Output the [x, y] coordinate of the center of the cell containing the given text.  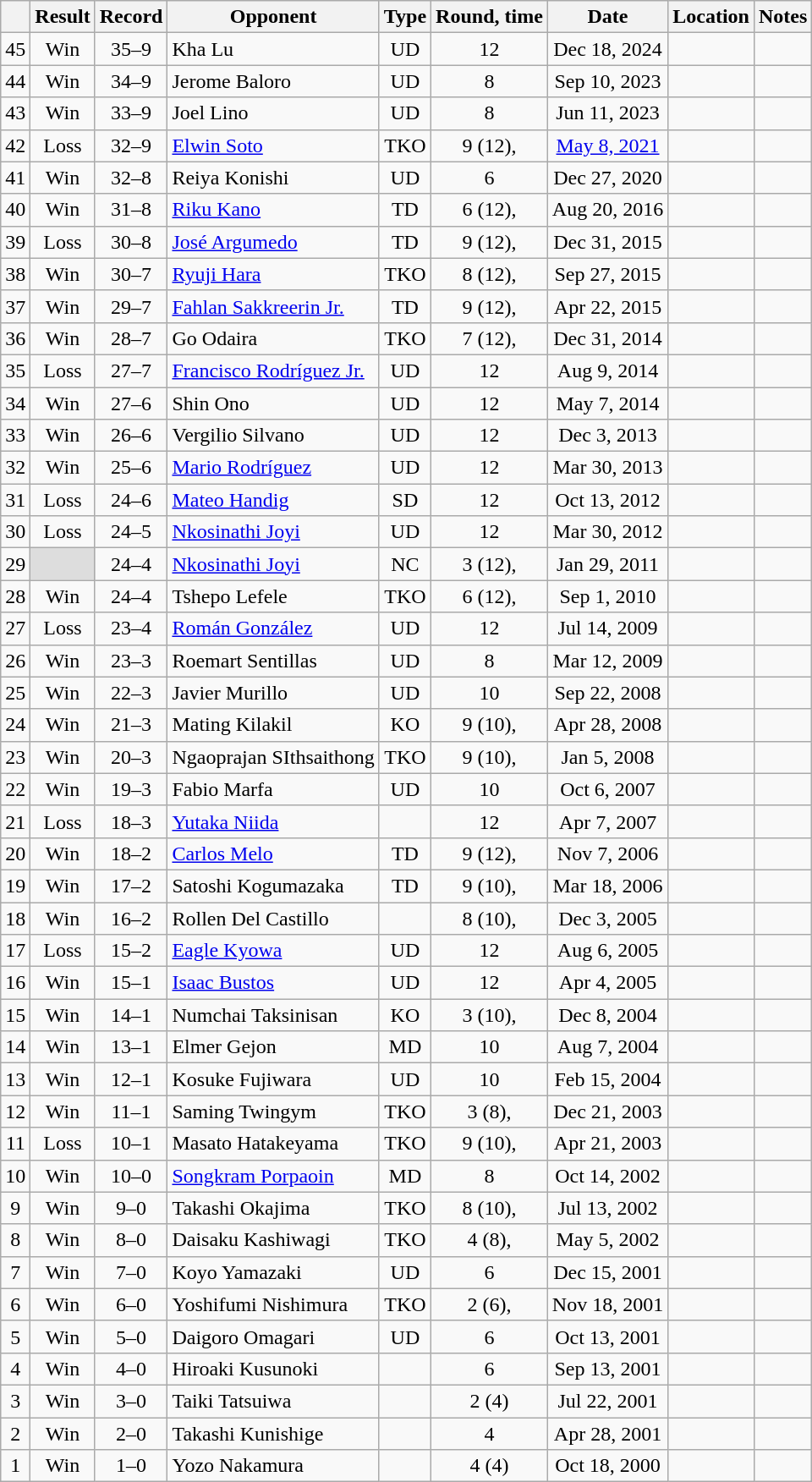
34 [15, 403]
Taiki Tatsuiwa [273, 1401]
2 [15, 1434]
Apr 28, 2001 [607, 1434]
22–3 [131, 693]
5 [15, 1337]
14 [15, 1047]
Songkram Porpaoin [273, 1176]
31–8 [131, 210]
3 (12), [490, 564]
30 [15, 532]
Saming Twingym [273, 1111]
35–9 [131, 49]
Apr 21, 2003 [607, 1144]
Fahlan Sakkreerin Jr. [273, 306]
29 [15, 564]
Elmer Gejon [273, 1047]
Mar 18, 2006 [607, 886]
Sep 22, 2008 [607, 693]
Jan 5, 2008 [607, 757]
32–9 [131, 145]
18–2 [131, 854]
Type [404, 17]
15–1 [131, 983]
4 (4) [490, 1466]
May 5, 2002 [607, 1240]
15 [15, 1015]
33–9 [131, 113]
39 [15, 242]
Record [131, 17]
Fabio Marfa [273, 789]
14–1 [131, 1015]
Daisaku Kashiwagi [273, 1240]
Apr 4, 2005 [607, 983]
Dec 31, 2015 [607, 242]
40 [15, 210]
Yozo Nakamura [273, 1466]
Mating Kilakil [273, 725]
Dec 15, 2001 [607, 1272]
8 (12), [490, 274]
Elwin Soto [273, 145]
Aug 7, 2004 [607, 1047]
23 [15, 757]
Joel Lino [273, 113]
Dec 27, 2020 [607, 178]
Sep 10, 2023 [607, 81]
28 [15, 596]
José Argumedo [273, 242]
Sep 27, 2015 [607, 274]
34–9 [131, 81]
Yutaka Niida [273, 821]
Dec 3, 2005 [607, 918]
Mar 30, 2013 [607, 468]
13 [15, 1079]
Takashi Okajima [273, 1208]
5–0 [131, 1337]
25–6 [131, 468]
Mario Rodríguez [273, 468]
Location [711, 17]
21–3 [131, 725]
22 [15, 789]
Aug 20, 2016 [607, 210]
Jul 14, 2009 [607, 628]
Jun 11, 2023 [607, 113]
19–3 [131, 789]
32–8 [131, 178]
Dec 3, 2013 [607, 436]
SD [404, 500]
Yoshifumi Nishimura [273, 1304]
Francisco Rodríguez Jr. [273, 370]
26 [15, 661]
17 [15, 951]
43 [15, 113]
Apr 22, 2015 [607, 306]
3 (8), [490, 1111]
Oct 13, 2012 [607, 500]
29–7 [131, 306]
Go Odaira [273, 338]
Javier Murillo [273, 693]
20–3 [131, 757]
17–2 [131, 886]
44 [15, 81]
30–8 [131, 242]
2–0 [131, 1434]
Aug 6, 2005 [607, 951]
Feb 15, 2004 [607, 1079]
Oct 6, 2007 [607, 789]
21 [15, 821]
Dec 31, 2014 [607, 338]
10–0 [131, 1176]
1 [15, 1466]
18 [15, 918]
1–0 [131, 1466]
Apr 28, 2008 [607, 725]
23–4 [131, 628]
Numchai Taksinisan [273, 1015]
10–1 [131, 1144]
Daigoro Omagari [273, 1337]
Takashi Kunishige [273, 1434]
4 (8), [490, 1240]
2 (4) [490, 1401]
Oct 14, 2002 [607, 1176]
Oct 13, 2001 [607, 1337]
Apr 7, 2007 [607, 821]
2 (6), [490, 1304]
19 [15, 886]
30–7 [131, 274]
Mar 30, 2012 [607, 532]
Opponent [273, 17]
Reiya Konishi [273, 178]
26–6 [131, 436]
31 [15, 500]
Román González [273, 628]
Sep 1, 2010 [607, 596]
Nov 7, 2006 [607, 854]
Satoshi Kogumazaka [273, 886]
4–0 [131, 1369]
Masato Hatakeyama [273, 1144]
33 [15, 436]
32 [15, 468]
36 [15, 338]
Hiroaki Kusunoki [273, 1369]
Eagle Kyowa [273, 951]
Oct 18, 2000 [607, 1466]
38 [15, 274]
7 [15, 1272]
Notes [782, 17]
May 8, 2021 [607, 145]
Dec 8, 2004 [607, 1015]
Kha Lu [273, 49]
41 [15, 178]
20 [15, 854]
Jerome Baloro [273, 81]
Mateo Handig [273, 500]
Result [63, 17]
27–7 [131, 370]
7 (12), [490, 338]
Isaac Bustos [273, 983]
24–5 [131, 532]
Date [607, 17]
Dec 18, 2024 [607, 49]
Tshepo Lefele [273, 596]
37 [15, 306]
16 [15, 983]
Sep 13, 2001 [607, 1369]
15–2 [131, 951]
23–3 [131, 661]
9–0 [131, 1208]
18–3 [131, 821]
Rollen Del Castillo [273, 918]
Aug 9, 2014 [607, 370]
28–7 [131, 338]
24–6 [131, 500]
NC [404, 564]
12–1 [131, 1079]
Dec 21, 2003 [607, 1111]
Nov 18, 2001 [607, 1304]
35 [15, 370]
Shin Ono [273, 403]
27–6 [131, 403]
27 [15, 628]
May 7, 2014 [607, 403]
16–2 [131, 918]
3 (10), [490, 1015]
24 [15, 725]
Kosuke Fujiwara [273, 1079]
Jan 29, 2011 [607, 564]
8–0 [131, 1240]
7–0 [131, 1272]
42 [15, 145]
25 [15, 693]
9 [15, 1208]
Riku Kano [273, 210]
Ngaoprajan SIthsaithong [273, 757]
6–0 [131, 1304]
45 [15, 49]
13–1 [131, 1047]
Mar 12, 2009 [607, 661]
3 [15, 1401]
Koyo Yamazaki [273, 1272]
11–1 [131, 1111]
11 [15, 1144]
Round, time [490, 17]
Roemart Sentillas [273, 661]
Jul 13, 2002 [607, 1208]
Vergilio Silvano [273, 436]
Ryuji Hara [273, 274]
3–0 [131, 1401]
Jul 22, 2001 [607, 1401]
Carlos Melo [273, 854]
